Return [x, y] of the center of cell containing provided text 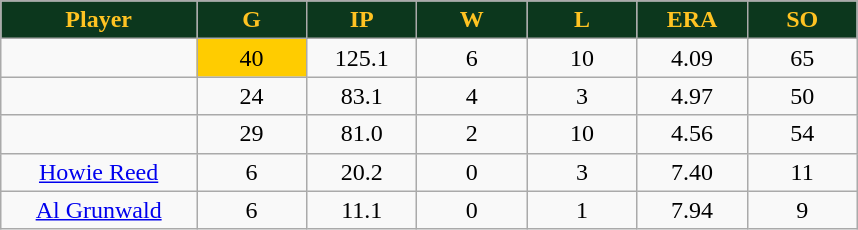
7.94 [692, 210]
81.0 [362, 134]
4.56 [692, 134]
54 [802, 134]
40 [252, 58]
83.1 [362, 96]
1 [582, 210]
11 [802, 172]
W [472, 20]
L [582, 20]
65 [802, 58]
Al Grunwald [99, 210]
125.1 [362, 58]
4.09 [692, 58]
7.40 [692, 172]
Player [99, 20]
20.2 [362, 172]
29 [252, 134]
24 [252, 96]
50 [802, 96]
SO [802, 20]
11.1 [362, 210]
2 [472, 134]
Howie Reed [99, 172]
4.97 [692, 96]
ERA [692, 20]
G [252, 20]
IP [362, 20]
4 [472, 96]
9 [802, 210]
